Return the (x, y) coordinate for the center point of the cell that contains the specified text.  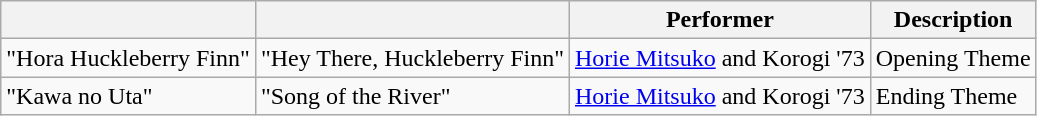
Description (953, 20)
"Kawa no Uta" (128, 96)
"Hey There, Huckleberry Finn" (412, 58)
"Song of the River" (412, 96)
Ending Theme (953, 96)
"Hora Huckleberry Finn" (128, 58)
Performer (720, 20)
Opening Theme (953, 58)
